For the text-containing cell, return its midpoint in [x, y] coordinate format. 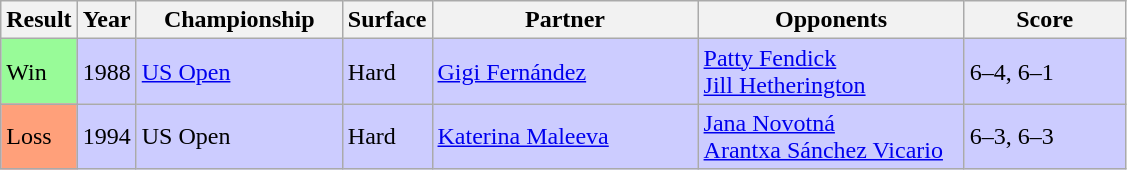
6–4, 6–1 [1044, 72]
6–3, 6–3 [1044, 136]
Result [39, 20]
Win [39, 72]
1994 [106, 136]
Score [1044, 20]
Surface [387, 20]
Opponents [831, 20]
1988 [106, 72]
Jana Novotná Arantxa Sánchez Vicario [831, 136]
Partner [565, 20]
Patty Fendick Jill Hetherington [831, 72]
Championship [239, 20]
Loss [39, 136]
Year [106, 20]
Katerina Maleeva [565, 136]
Gigi Fernández [565, 72]
